Extract the [X, Y] coordinate from the center of the cell holding the provided text.  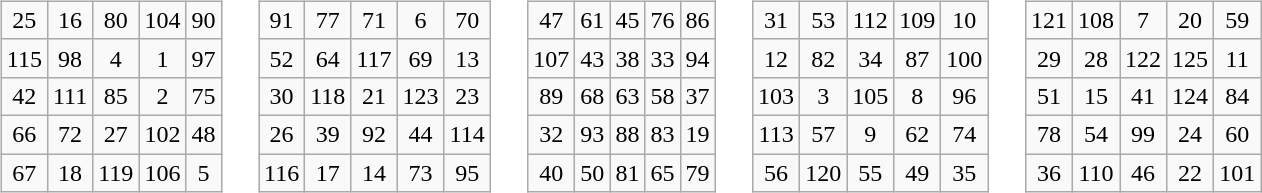
10 [964, 20]
107 [552, 58]
50 [592, 173]
2 [162, 96]
77 [328, 20]
74 [964, 134]
119 [116, 173]
125 [1190, 58]
14 [374, 173]
81 [628, 173]
5 [204, 173]
56 [776, 173]
112 [870, 20]
80 [116, 20]
51 [1048, 96]
66 [24, 134]
40 [552, 173]
110 [1096, 173]
19 [698, 134]
45 [628, 20]
113 [776, 134]
97 [204, 58]
115 [24, 58]
44 [420, 134]
120 [824, 173]
78 [1048, 134]
27 [116, 134]
6 [420, 20]
35 [964, 173]
67 [24, 173]
114 [467, 134]
29 [1048, 58]
65 [662, 173]
13 [467, 58]
70 [467, 20]
103 [776, 96]
124 [1190, 96]
123 [420, 96]
60 [1238, 134]
72 [70, 134]
42 [24, 96]
105 [870, 96]
22 [1190, 173]
18 [70, 173]
31 [776, 20]
59 [1238, 20]
104 [162, 20]
57 [824, 134]
43 [592, 58]
39 [328, 134]
90 [204, 20]
15 [1096, 96]
7 [1144, 20]
63 [628, 96]
24 [1190, 134]
1 [162, 58]
98 [70, 58]
58 [662, 96]
84 [1238, 96]
96 [964, 96]
9 [870, 134]
69 [420, 58]
118 [328, 96]
93 [592, 134]
61 [592, 20]
16 [70, 20]
89 [552, 96]
46 [1144, 173]
106 [162, 173]
95 [467, 173]
76 [662, 20]
109 [918, 20]
122 [1144, 58]
26 [281, 134]
49 [918, 173]
101 [1238, 173]
4 [116, 58]
99 [1144, 134]
86 [698, 20]
55 [870, 173]
41 [1144, 96]
37 [698, 96]
121 [1048, 20]
111 [70, 96]
20 [1190, 20]
117 [374, 58]
91 [281, 20]
75 [204, 96]
30 [281, 96]
82 [824, 58]
53 [824, 20]
17 [328, 173]
33 [662, 58]
28 [1096, 58]
11 [1238, 58]
71 [374, 20]
94 [698, 58]
47 [552, 20]
116 [281, 173]
88 [628, 134]
62 [918, 134]
87 [918, 58]
54 [1096, 134]
79 [698, 173]
85 [116, 96]
3 [824, 96]
68 [592, 96]
73 [420, 173]
23 [467, 96]
38 [628, 58]
48 [204, 134]
100 [964, 58]
8 [918, 96]
52 [281, 58]
21 [374, 96]
25 [24, 20]
32 [552, 134]
34 [870, 58]
64 [328, 58]
36 [1048, 173]
108 [1096, 20]
102 [162, 134]
12 [776, 58]
83 [662, 134]
92 [374, 134]
